Search for the cell housing the specified text and yield its (x, y) center coordinate. 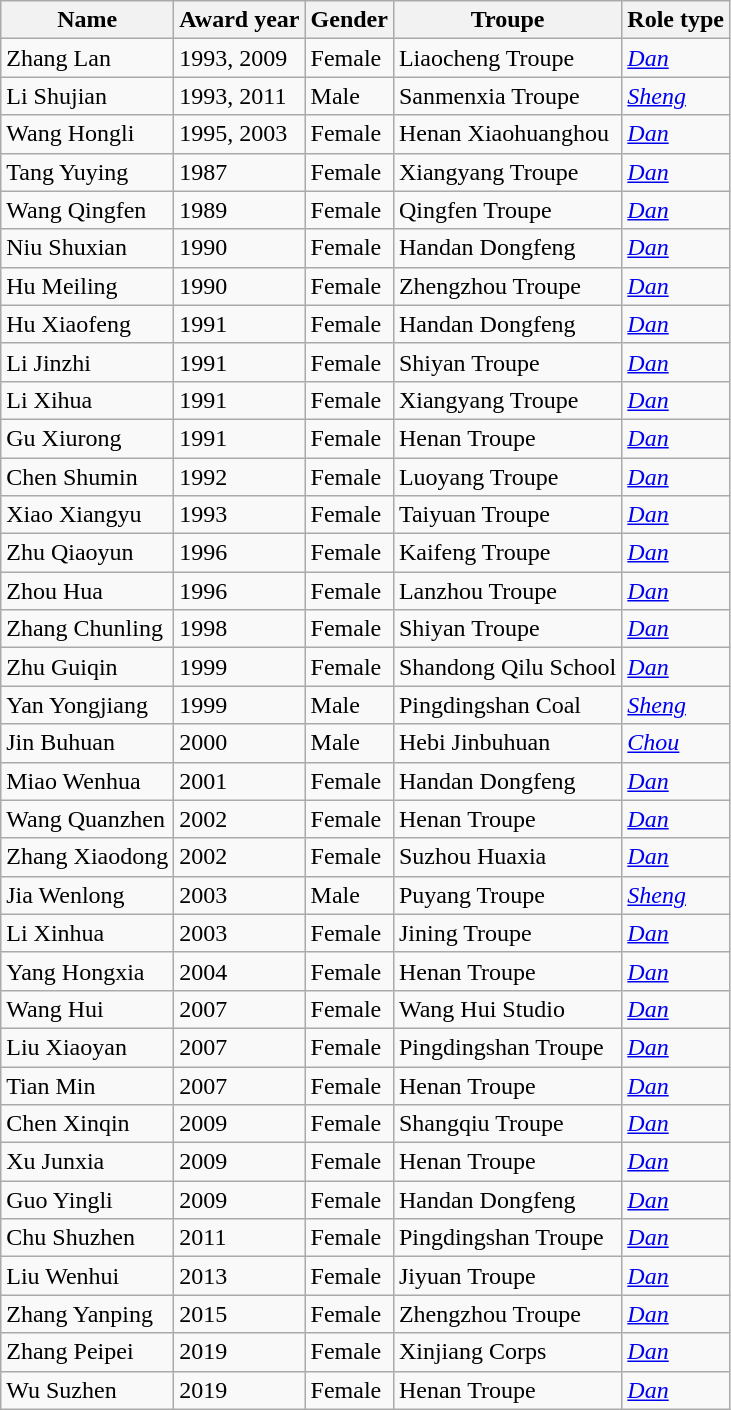
Zhang Peipei (88, 1352)
Jining Troupe (507, 933)
Chen Shumin (88, 477)
Lanzhou Troupe (507, 591)
Shangqiu Troupe (507, 1124)
Wang Hongli (88, 134)
Wang Quanzhen (88, 819)
2015 (240, 1314)
Zhu Guiqin (88, 667)
1995, 2003 (240, 134)
Jin Buhuan (88, 743)
Liaocheng Troupe (507, 58)
Guo Yingli (88, 1200)
Kaifeng Troupe (507, 553)
Zhou Hua (88, 591)
Li Jinzhi (88, 362)
Luoyang Troupe (507, 477)
Chu Shuzhen (88, 1238)
Gu Xiurong (88, 438)
Taiyuan Troupe (507, 515)
Award year (240, 20)
Zhang Xiaodong (88, 857)
Gender (349, 20)
Shandong Qilu School (507, 667)
Chen Xinqin (88, 1124)
Wang Qingfen (88, 210)
Li Xihua (88, 400)
Miao Wenhua (88, 781)
Pingdingshan Coal (507, 705)
Tian Min (88, 1085)
Liu Xiaoyan (88, 1047)
Yang Hongxia (88, 971)
1989 (240, 210)
Zhu Qiaoyun (88, 553)
Qingfen Troupe (507, 210)
Wang Hui Studio (507, 1009)
1987 (240, 172)
Chou (676, 743)
Hebi Jinbuhuan (507, 743)
Suzhou Huaxia (507, 857)
Jiyuan Troupe (507, 1276)
Role type (676, 20)
Sanmenxia Troupe (507, 96)
Xu Junxia (88, 1162)
2011 (240, 1238)
Yan Yongjiang (88, 705)
1993, 2011 (240, 96)
2013 (240, 1276)
2001 (240, 781)
1992 (240, 477)
Zhang Chunling (88, 629)
Xinjiang Corps (507, 1352)
Jia Wenlong (88, 895)
Zhang Yanping (88, 1314)
Niu Shuxian (88, 248)
2004 (240, 971)
Puyang Troupe (507, 895)
Wang Hui (88, 1009)
Troupe (507, 20)
Name (88, 20)
Xiao Xiangyu (88, 515)
Hu Meiling (88, 286)
Li Xinhua (88, 933)
Li Shujian (88, 96)
Henan Xiaohuanghou (507, 134)
1998 (240, 629)
Zhang Lan (88, 58)
1993, 2009 (240, 58)
Liu Wenhui (88, 1276)
Tang Yuying (88, 172)
2000 (240, 743)
Wu Suzhen (88, 1390)
1993 (240, 515)
Hu Xiaofeng (88, 324)
